Extract the (X, Y) coordinate from the center of the cell holding the provided text.  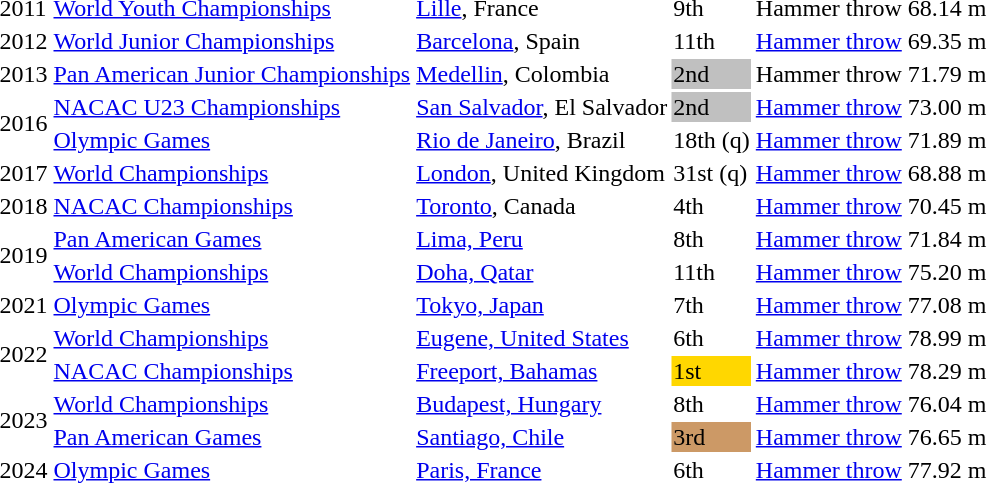
6th (712, 338)
World Junior Championships (232, 41)
Freeport, Bahamas (542, 371)
NACAC U23 Championships (232, 107)
Toronto, Canada (542, 206)
31st (q) (712, 173)
Rio de Janeiro, Brazil (542, 140)
Medellin, Colombia (542, 74)
7th (712, 305)
Pan American Junior Championships (232, 74)
Tokyo, Japan (542, 305)
Santiago, Chile (542, 437)
Eugene, United States (542, 338)
18th (q) (712, 140)
Budapest, Hungary (542, 404)
3rd (712, 437)
Barcelona, Spain (542, 41)
Doha, Qatar (542, 272)
San Salvador, El Salvador (542, 107)
Lima, Peru (542, 239)
1st (712, 371)
4th (712, 206)
London, United Kingdom (542, 173)
